Scan for the cell matching the given text and deliver its (x, y) coordinate at center. 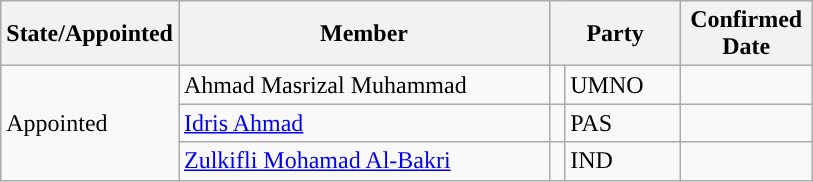
UMNO (623, 85)
Ahmad Masrizal Muhammad (364, 85)
Zulkifli Mohamad Al-Bakri (364, 161)
State/Appointed (90, 34)
Member (364, 34)
PAS (623, 123)
IND (623, 161)
Appointed (90, 123)
Confirmed Date (746, 34)
Idris Ahmad (364, 123)
Party (616, 34)
